Locate the cell with the specified text and output its [x, y] center coordinate. 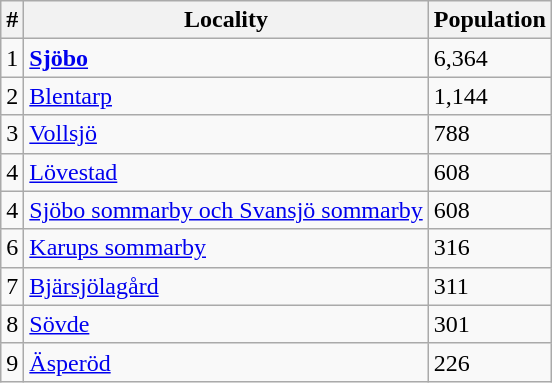
Lövestad [226, 172]
788 [490, 134]
# [12, 20]
1 [12, 58]
8 [12, 324]
3 [12, 134]
Karups sommarby [226, 248]
6 [12, 248]
1,144 [490, 96]
311 [490, 286]
Äsperöd [226, 362]
316 [490, 248]
7 [12, 286]
Population [490, 20]
Blentarp [226, 96]
Locality [226, 20]
6,364 [490, 58]
Sjöbo [226, 58]
301 [490, 324]
2 [12, 96]
Sjöbo sommarby och Svansjö sommarby [226, 210]
Sövde [226, 324]
9 [12, 362]
Vollsjö [226, 134]
226 [490, 362]
Bjärsjölagård [226, 286]
